Pinpoint the cell where the given text exists, returning its [x, y] midpoint coordinate. 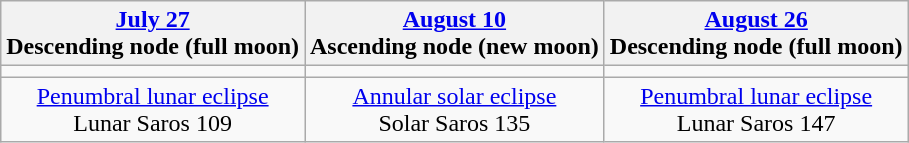
Annular solar eclipseSolar Saros 135 [454, 110]
Penumbral lunar eclipseLunar Saros 109 [153, 110]
July 27Descending node (full moon) [153, 34]
August 26Descending node (full moon) [756, 34]
Penumbral lunar eclipseLunar Saros 147 [756, 110]
August 10Ascending node (new moon) [454, 34]
